Pinpoint the cell where the given text exists, returning its [X, Y] midpoint coordinate. 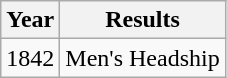
Men's Headship [142, 58]
Results [142, 20]
1842 [30, 58]
Year [30, 20]
